Determine the [X, Y] coordinate at the center of the cell enclosing the given text.  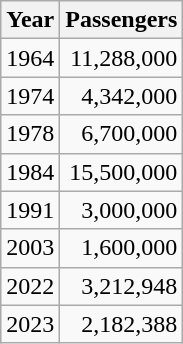
1984 [30, 172]
3,212,948 [122, 286]
2003 [30, 248]
1991 [30, 210]
1,600,000 [122, 248]
6,700,000 [122, 134]
1964 [30, 58]
15,500,000 [122, 172]
2023 [30, 324]
4,342,000 [122, 96]
1974 [30, 96]
Year [30, 20]
3,000,000 [122, 210]
2022 [30, 286]
11,288,000 [122, 58]
2,182,388 [122, 324]
Passengers [122, 20]
1978 [30, 134]
